Extract the [X, Y] coordinate from the center of the cell holding the provided text.  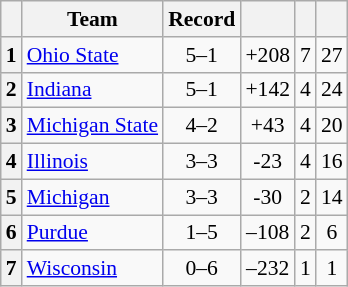
24 [332, 90]
+43 [268, 126]
–108 [268, 233]
Michigan State [92, 126]
Record [202, 19]
Michigan [92, 197]
Indiana [92, 90]
Team [92, 19]
-30 [268, 197]
16 [332, 162]
0–6 [202, 269]
–232 [268, 269]
Ohio State [92, 55]
27 [332, 55]
Purdue [92, 233]
5 [12, 197]
+208 [268, 55]
1–5 [202, 233]
Illinois [92, 162]
+142 [268, 90]
Wisconsin [92, 269]
3 [12, 126]
14 [332, 197]
20 [332, 126]
-23 [268, 162]
4–2 [202, 126]
